Capture the cell that displays the provided text and extract its (x, y) central coordinate. 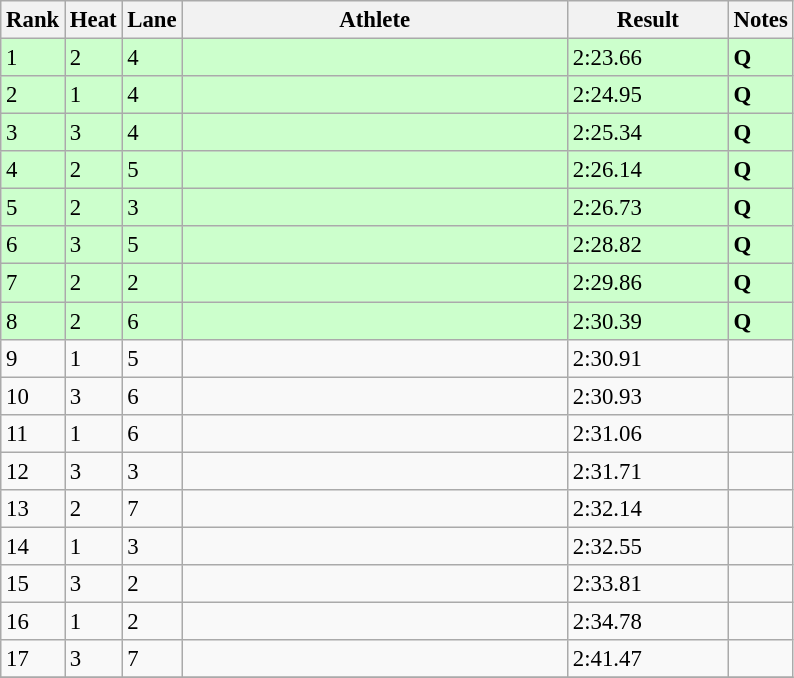
2:32.14 (648, 509)
Lane (152, 20)
2:29.86 (648, 283)
11 (33, 433)
2:26.73 (648, 208)
2:23.66 (648, 58)
10 (33, 396)
2:30.93 (648, 396)
2:25.34 (648, 133)
8 (33, 321)
2:41.47 (648, 659)
2:28.82 (648, 245)
16 (33, 621)
2:26.14 (648, 170)
2:33.81 (648, 584)
2:34.78 (648, 621)
2:31.71 (648, 471)
13 (33, 509)
2:32.55 (648, 546)
Notes (760, 20)
Athlete (375, 20)
15 (33, 584)
17 (33, 659)
Heat (94, 20)
2:31.06 (648, 433)
Rank (33, 20)
2:24.95 (648, 95)
2:30.39 (648, 321)
14 (33, 546)
9 (33, 358)
2:30.91 (648, 358)
12 (33, 471)
Result (648, 20)
